From the cell containing the given text, extract its center point as [X, Y] coordinate. 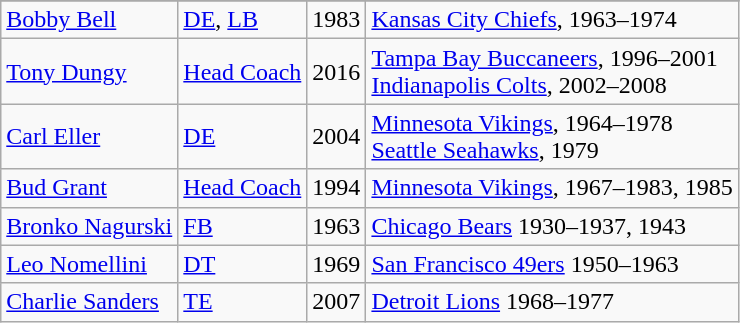
1983 [336, 20]
Minnesota Vikings, 1967–1983, 1985 [552, 188]
Bud Grant [90, 188]
DE [242, 136]
TE [242, 302]
DT [242, 264]
Tony Dungy [90, 72]
Bronko Nagurski [90, 226]
Carl Eller [90, 136]
1994 [336, 188]
2004 [336, 136]
2007 [336, 302]
1963 [336, 226]
1969 [336, 264]
Charlie Sanders [90, 302]
Minnesota Vikings, 1964–1978Seattle Seahawks, 1979 [552, 136]
Detroit Lions 1968–1977 [552, 302]
San Francisco 49ers 1950–1963 [552, 264]
FB [242, 226]
Leo Nomellini [90, 264]
Tampa Bay Buccaneers, 1996–2001Indianapolis Colts, 2002–2008 [552, 72]
Kansas City Chiefs, 1963–1974 [552, 20]
2016 [336, 72]
DE, LB [242, 20]
Bobby Bell [90, 20]
Chicago Bears 1930–1937, 1943 [552, 226]
